Return the [x, y] coordinate for the center point of the cell that contains the specified text.  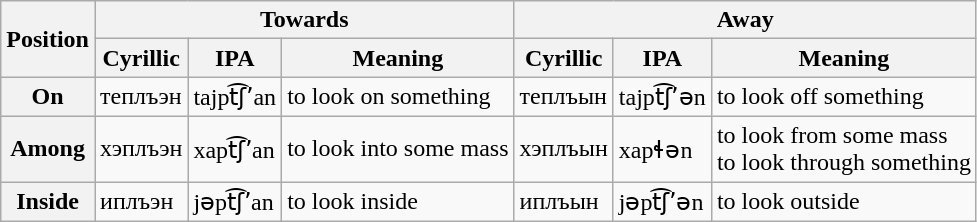
to look inside [398, 202]
теплъын [564, 97]
Position [48, 39]
Towards [304, 20]
jəpt͡ʃʼan [235, 202]
иплъэн [140, 202]
теплъэн [140, 97]
to look into some mass [398, 148]
tajpt͡ʃʼan [235, 97]
Away [745, 20]
Among [48, 148]
хэплъын [564, 148]
xapɬən [662, 148]
to look outside [844, 202]
to look off something [844, 97]
хэплъэн [140, 148]
Inside [48, 202]
jəpt͡ʃʼən [662, 202]
to look from some massto look through something [844, 148]
tajpt͡ʃʼən [662, 97]
On [48, 97]
иплъын [564, 202]
xapt͡ʃʼan [235, 148]
to look on something [398, 97]
